Scan for the cell matching the given text and deliver its [X, Y] coordinate at center. 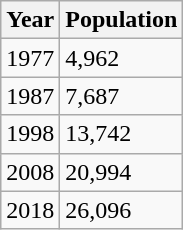
2018 [30, 210]
2008 [30, 172]
1998 [30, 134]
Population [122, 20]
7,687 [122, 96]
26,096 [122, 210]
1977 [30, 58]
4,962 [122, 58]
20,994 [122, 172]
13,742 [122, 134]
Year [30, 20]
1987 [30, 96]
